Identify which cell holds the provided text, then report its (x, y) central coordinate. 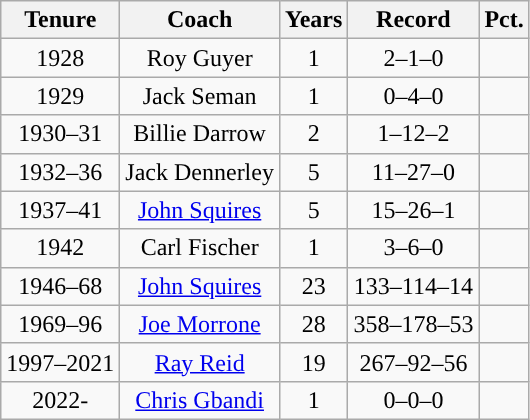
Pct. (504, 20)
1929 (60, 96)
1997–2021 (60, 362)
Carl Fischer (200, 248)
1–12–2 (414, 134)
1928 (60, 58)
Chris Gbandi (200, 400)
Billie Darrow (200, 134)
3–6–0 (414, 248)
0–4–0 (414, 96)
Ray Reid (200, 362)
Roy Guyer (200, 58)
0–0–0 (414, 400)
1946–68 (60, 286)
358–178–53 (414, 324)
1930–31 (60, 134)
1932–36 (60, 172)
1937–41 (60, 210)
1942 (60, 248)
267–92–56 (414, 362)
19 (313, 362)
Tenure (60, 20)
28 (313, 324)
11–27–0 (414, 172)
Years (313, 20)
Joe Morrone (200, 324)
Jack Dennerley (200, 172)
15–26–1 (414, 210)
2022- (60, 400)
1969–96 (60, 324)
133–114–14 (414, 286)
2 (313, 134)
2–1–0 (414, 58)
Jack Seman (200, 96)
Coach (200, 20)
Record (414, 20)
23 (313, 286)
